Output the (X, Y) coordinate of the center of the cell containing the given text.  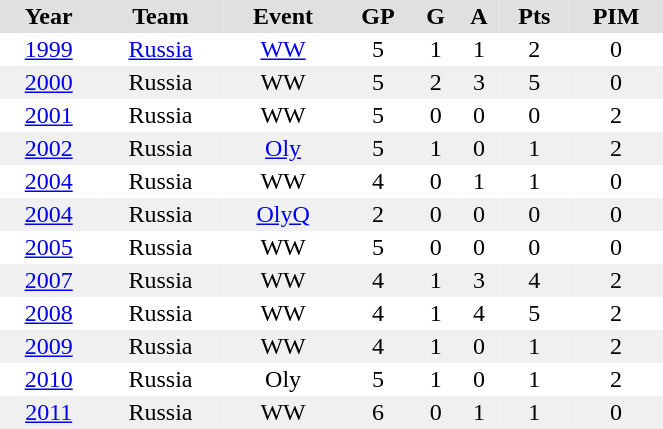
A (479, 16)
GP (378, 16)
2001 (48, 116)
G (435, 16)
Pts (534, 16)
2007 (48, 280)
Year (48, 16)
2010 (48, 380)
2008 (48, 314)
Team (160, 16)
OlyQ (284, 214)
2011 (48, 412)
2000 (48, 82)
1999 (48, 50)
2005 (48, 248)
2002 (48, 148)
Event (284, 16)
6 (378, 412)
2009 (48, 346)
PIM (616, 16)
